Scan for the cell matching the given text and deliver its (x, y) coordinate at center. 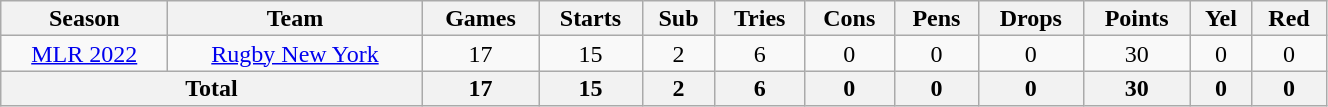
Red (1290, 18)
Games (480, 18)
Starts (590, 18)
Tries (760, 18)
Rugby New York (296, 54)
MLR 2022 (84, 54)
Season (84, 18)
Drops (1032, 18)
Cons (849, 18)
Team (296, 18)
Sub (678, 18)
Points (1136, 18)
Yel (1220, 18)
Total (212, 88)
Pens (936, 18)
